Locate the cell with the specified text and output its [X, Y] center coordinate. 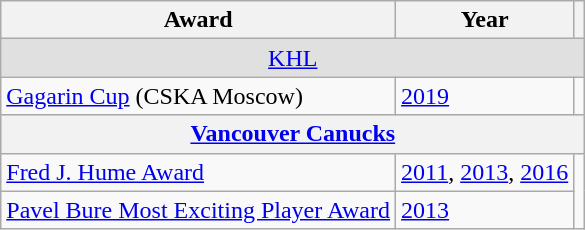
Award [198, 20]
Fred J. Hume Award [198, 172]
2011, 2013, 2016 [485, 172]
Year [485, 20]
Pavel Bure Most Exciting Player Award [198, 210]
2019 [485, 96]
KHL [293, 58]
2013 [485, 210]
Vancouver Canucks [293, 134]
Gagarin Cup (CSKA Moscow) [198, 96]
